Locate the cell with the specified text and output its (x, y) center coordinate. 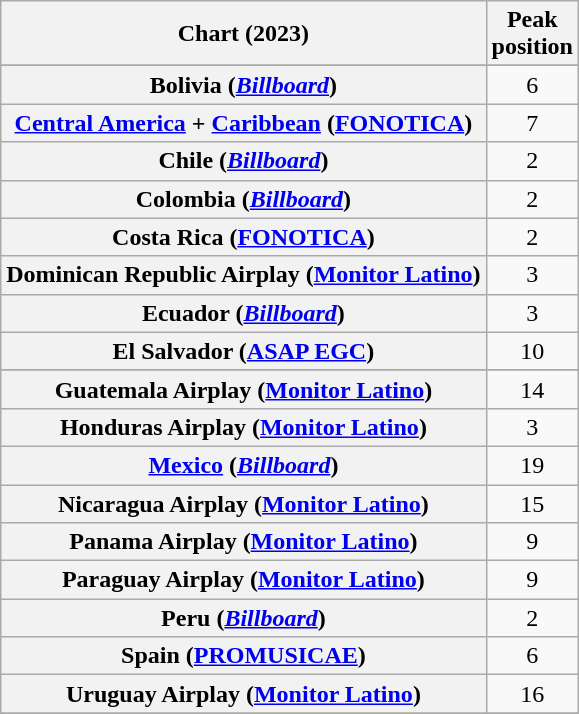
Dominican Republic Airplay (Monitor Latino) (244, 275)
Guatemala Airplay (Monitor Latino) (244, 389)
14 (532, 389)
Colombia (Billboard) (244, 199)
Costa Rica (FONOTICA) (244, 237)
19 (532, 465)
Peakposition (532, 34)
Peru (Billboard) (244, 618)
El Salvador (ASAP EGC) (244, 351)
Chile (Billboard) (244, 161)
Central America + Caribbean (FONOTICA) (244, 123)
Bolivia (Billboard) (244, 85)
Spain (PROMUSICAE) (244, 656)
15 (532, 503)
Honduras Airplay (Monitor Latino) (244, 427)
Paraguay Airplay (Monitor Latino) (244, 580)
7 (532, 123)
Nicaragua Airplay (Monitor Latino) (244, 503)
Ecuador (Billboard) (244, 313)
Panama Airplay (Monitor Latino) (244, 542)
16 (532, 694)
Chart (2023) (244, 34)
Uruguay Airplay (Monitor Latino) (244, 694)
Mexico (Billboard) (244, 465)
10 (532, 351)
